From the cell containing the given text, extract its center point as [x, y] coordinate. 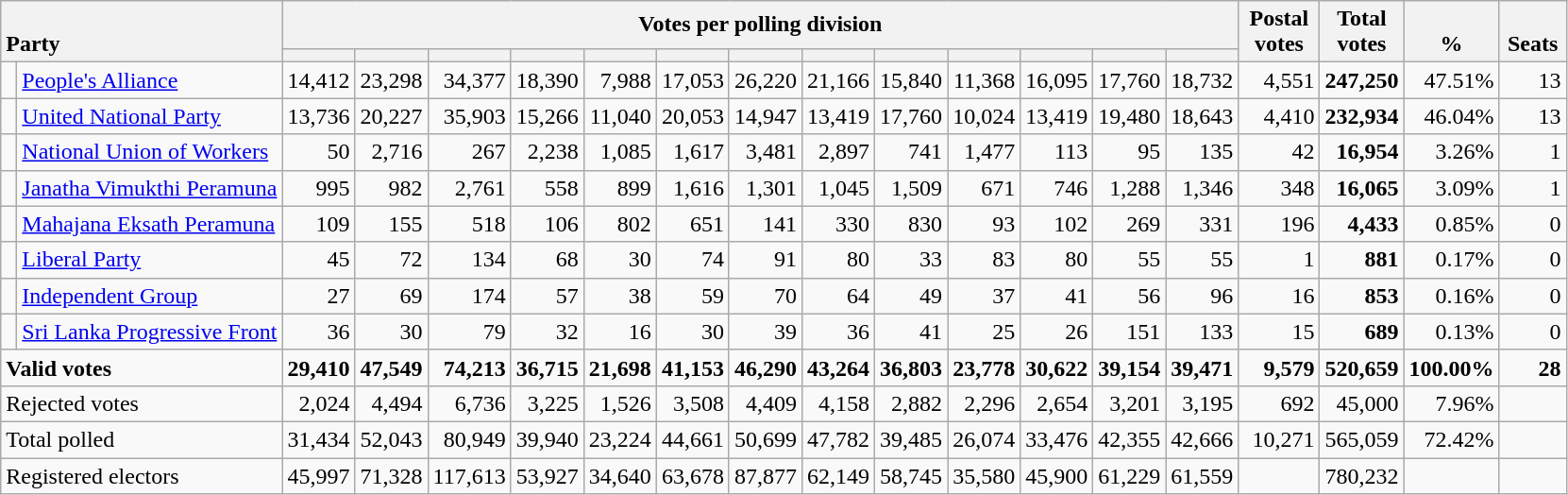
26 [1057, 332]
0.85% [1452, 224]
1,509 [912, 188]
71,328 [391, 475]
Registered electors [142, 475]
9,579 [1279, 367]
70 [765, 296]
10,024 [984, 116]
330 [838, 224]
102 [1057, 224]
45,900 [1057, 475]
853 [1361, 296]
28 [1533, 367]
1,526 [619, 403]
16,065 [1361, 188]
74,213 [469, 367]
23,224 [619, 439]
26,074 [984, 439]
50 [319, 152]
741 [912, 152]
2,761 [469, 188]
41,153 [693, 367]
35,580 [984, 475]
59 [693, 296]
25 [984, 332]
1,477 [984, 152]
16,095 [1057, 80]
651 [693, 224]
38 [619, 296]
87,877 [765, 475]
72 [391, 260]
3,508 [693, 403]
0.13% [1452, 332]
4,409 [765, 403]
27 [319, 296]
13,736 [319, 116]
53,927 [548, 475]
32 [548, 332]
2,296 [984, 403]
134 [469, 260]
331 [1203, 224]
19,480 [1129, 116]
1,616 [693, 188]
3,195 [1203, 403]
247,250 [1361, 80]
20,227 [391, 116]
52,043 [391, 439]
16,954 [1361, 152]
1,301 [765, 188]
141 [765, 224]
232,934 [1361, 116]
36,715 [548, 367]
11,040 [619, 116]
39,154 [1129, 367]
69 [391, 296]
Mahajana Eksath Peramuna [149, 224]
565,059 [1361, 439]
1,346 [1203, 188]
15,266 [548, 116]
Sri Lanka Progressive Front [149, 332]
Total votes [1361, 32]
2,024 [319, 403]
10,271 [1279, 439]
39,940 [548, 439]
14,412 [319, 80]
113 [1057, 152]
1,045 [838, 188]
23,778 [984, 367]
Total polled [142, 439]
520,659 [1361, 367]
46,290 [765, 367]
31,434 [319, 439]
196 [1279, 224]
Independent Group [149, 296]
39,471 [1203, 367]
21,166 [838, 80]
Janatha Vimukthi Peramuna [149, 188]
Liberal Party [149, 260]
33,476 [1057, 439]
45 [319, 260]
106 [548, 224]
43,264 [838, 367]
2,238 [548, 152]
42,355 [1129, 439]
1,288 [1129, 188]
United National Party [149, 116]
96 [1203, 296]
95 [1129, 152]
80,949 [469, 439]
18,732 [1203, 80]
689 [1361, 332]
68 [548, 260]
74 [693, 260]
42 [1279, 152]
National Union of Workers [149, 152]
1,085 [619, 152]
830 [912, 224]
57 [548, 296]
151 [1129, 332]
93 [984, 224]
42,666 [1203, 439]
2,882 [912, 403]
0.17% [1452, 260]
45,000 [1361, 403]
63,678 [693, 475]
135 [1203, 152]
3.09% [1452, 188]
3,481 [765, 152]
14,947 [765, 116]
83 [984, 260]
20,053 [693, 116]
692 [1279, 403]
4,494 [391, 403]
117,613 [469, 475]
56 [1129, 296]
558 [548, 188]
People's Alliance [149, 80]
Votes per polling division [761, 25]
36,803 [912, 367]
2,654 [1057, 403]
61,559 [1203, 475]
4,433 [1361, 224]
50,699 [765, 439]
3,201 [1129, 403]
267 [469, 152]
Seats [1533, 32]
174 [469, 296]
269 [1129, 224]
91 [765, 260]
3,225 [548, 403]
0.16% [1452, 296]
3.26% [1452, 152]
746 [1057, 188]
45,997 [319, 475]
23,298 [391, 80]
26,220 [765, 80]
39 [765, 332]
982 [391, 188]
47,782 [838, 439]
37 [984, 296]
Valid votes [142, 367]
518 [469, 224]
4,158 [838, 403]
7,988 [619, 80]
30,622 [1057, 367]
46.04% [1452, 116]
109 [319, 224]
15,840 [912, 80]
17,053 [693, 80]
21,698 [619, 367]
62,149 [838, 475]
Party [142, 32]
18,643 [1203, 116]
61,229 [1129, 475]
2,897 [838, 152]
% [1452, 32]
881 [1361, 260]
47,549 [391, 367]
Postalvotes [1279, 32]
100.00% [1452, 367]
47.51% [1452, 80]
6,736 [469, 403]
79 [469, 332]
58,745 [912, 475]
348 [1279, 188]
29,410 [319, 367]
33 [912, 260]
155 [391, 224]
34,640 [619, 475]
18,390 [548, 80]
802 [619, 224]
4,410 [1279, 116]
44,661 [693, 439]
995 [319, 188]
39,485 [912, 439]
133 [1203, 332]
4,551 [1279, 80]
Rejected votes [142, 403]
11,368 [984, 80]
49 [912, 296]
671 [984, 188]
64 [838, 296]
34,377 [469, 80]
899 [619, 188]
780,232 [1361, 475]
1,617 [693, 152]
2,716 [391, 152]
15 [1279, 332]
35,903 [469, 116]
72.42% [1452, 439]
7.96% [1452, 403]
